Identify which cell holds the provided text, then report its [x, y] central coordinate. 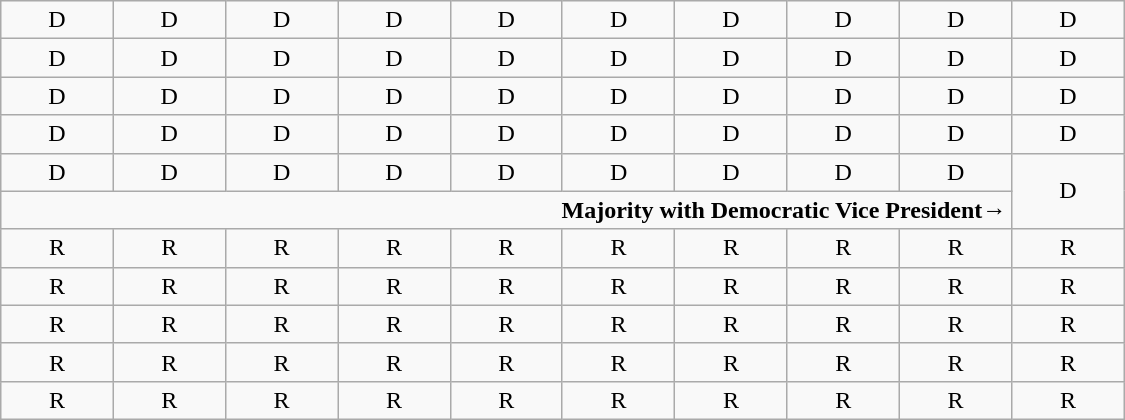
Majority with Democratic Vice President→ [506, 210]
